Output the [X, Y] coordinate of the center of the cell containing the given text.  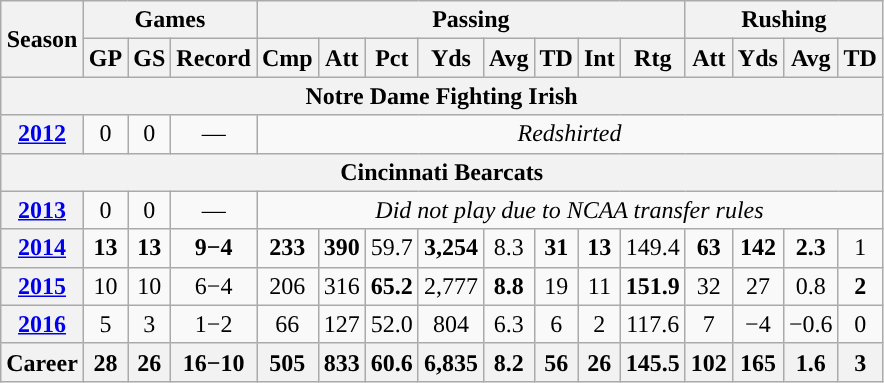
117.6 [652, 324]
56 [556, 362]
Games [170, 20]
233 [287, 248]
31 [556, 248]
11 [599, 286]
Did not play due to NCAA transfer rules [569, 210]
5 [105, 324]
165 [758, 362]
1−2 [214, 324]
8.2 [508, 362]
52.0 [392, 324]
6 [556, 324]
19 [556, 286]
8.3 [508, 248]
GS [150, 58]
206 [287, 286]
Rtg [652, 58]
Redshirted [569, 134]
16−10 [214, 362]
151.9 [652, 286]
127 [342, 324]
Passing [470, 20]
59.7 [392, 248]
Season [42, 39]
0.8 [810, 286]
833 [342, 362]
−4 [758, 324]
32 [708, 286]
Cmp [287, 58]
3,254 [450, 248]
65.2 [392, 286]
63 [708, 248]
2013 [42, 210]
2.3 [810, 248]
2015 [42, 286]
6−4 [214, 286]
6.3 [508, 324]
1 [860, 248]
66 [287, 324]
1.6 [810, 362]
102 [708, 362]
60.6 [392, 362]
Record [214, 58]
6,835 [450, 362]
7 [708, 324]
145.5 [652, 362]
505 [287, 362]
Notre Dame Fighting Irish [442, 96]
2016 [42, 324]
Cincinnati Bearcats [442, 172]
GP [105, 58]
2014 [42, 248]
2,777 [450, 286]
8.8 [508, 286]
2012 [42, 134]
390 [342, 248]
Career [42, 362]
804 [450, 324]
149.4 [652, 248]
9−4 [214, 248]
27 [758, 286]
142 [758, 248]
316 [342, 286]
−0.6 [810, 324]
Rushing [784, 20]
Int [599, 58]
Pct [392, 58]
28 [105, 362]
